Provide the [X, Y] coordinate of the cell's center where the given text is located.  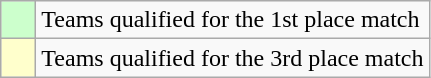
Teams qualified for the 1st place match [232, 20]
Teams qualified for the 3rd place match [232, 58]
